For the text-containing cell, return its midpoint in (x, y) coordinate format. 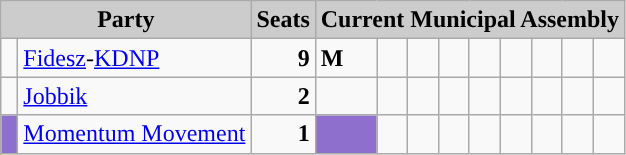
Momentum Movement (134, 134)
Current Municipal Assembly (470, 20)
1 (283, 134)
2 (283, 96)
Jobbik (134, 96)
Fidesz-KDNP (134, 58)
Seats (283, 20)
M (346, 58)
9 (283, 58)
Party (126, 20)
